Output the [X, Y] coordinate of the center of the cell containing the given text.  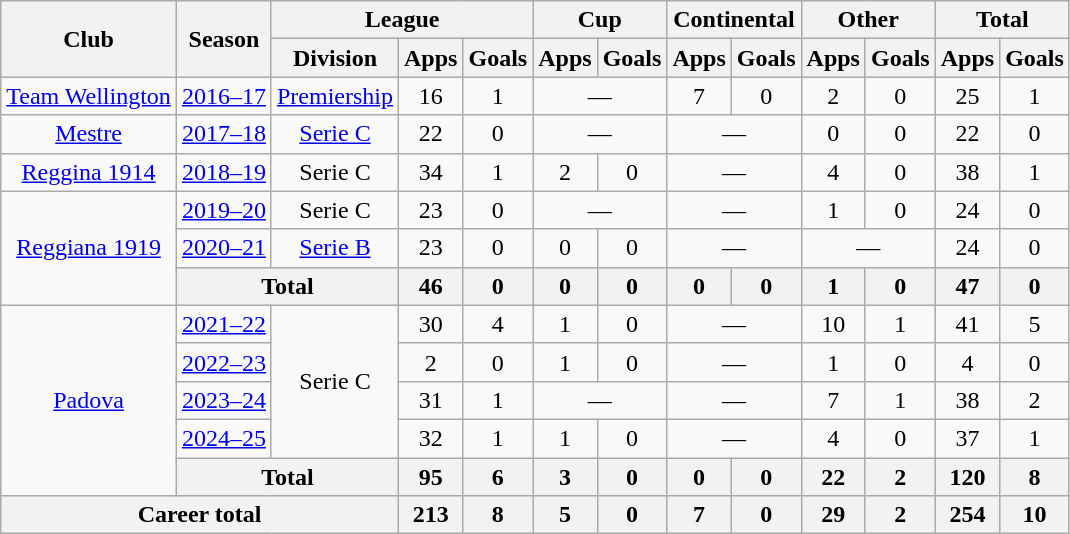
32 [431, 438]
29 [833, 515]
2024–25 [224, 438]
2016–17 [224, 96]
95 [431, 477]
37 [967, 438]
16 [431, 96]
League [402, 20]
41 [967, 324]
2018–19 [224, 172]
2023–24 [224, 400]
Club [89, 39]
Season [224, 39]
2022–23 [224, 362]
34 [431, 172]
Team Wellington [89, 96]
Reggiana 1919 [89, 248]
2020–21 [224, 248]
30 [431, 324]
2021–22 [224, 324]
Premiership [334, 96]
2017–18 [224, 134]
6 [498, 477]
Padova [89, 400]
120 [967, 477]
31 [431, 400]
Cup [600, 20]
Mestre [89, 134]
Other [868, 20]
3 [565, 477]
47 [967, 286]
46 [431, 286]
Career total [200, 515]
213 [431, 515]
Division [334, 58]
2019–20 [224, 210]
Serie B [334, 248]
Continental [734, 20]
25 [967, 96]
Reggina 1914 [89, 172]
254 [967, 515]
